Find where the given text appears and provide that cell's center as (X, Y) coordinate. 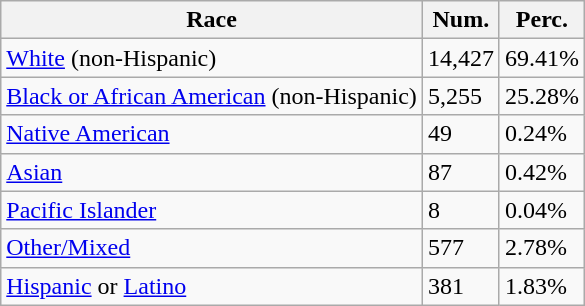
0.04% (542, 210)
Perc. (542, 20)
8 (460, 210)
0.42% (542, 172)
Black or African American (non-Hispanic) (212, 96)
Other/Mixed (212, 248)
49 (460, 134)
Pacific Islander (212, 210)
Native American (212, 134)
1.83% (542, 286)
87 (460, 172)
69.41% (542, 58)
0.24% (542, 134)
Hispanic or Latino (212, 286)
381 (460, 286)
Asian (212, 172)
White (non-Hispanic) (212, 58)
Race (212, 20)
Num. (460, 20)
2.78% (542, 248)
14,427 (460, 58)
577 (460, 248)
25.28% (542, 96)
5,255 (460, 96)
